Identify which cell holds the provided text, then report its (X, Y) central coordinate. 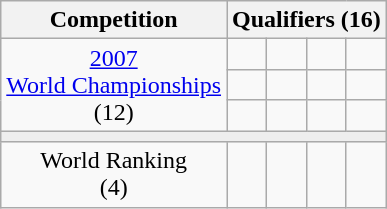
World Ranking (4) (114, 174)
2007 World Championships (12) (114, 85)
Competition (114, 20)
Qualifiers (16) (307, 20)
